Detect which cell encompasses the target text, then output its (X, Y) center coordinate. 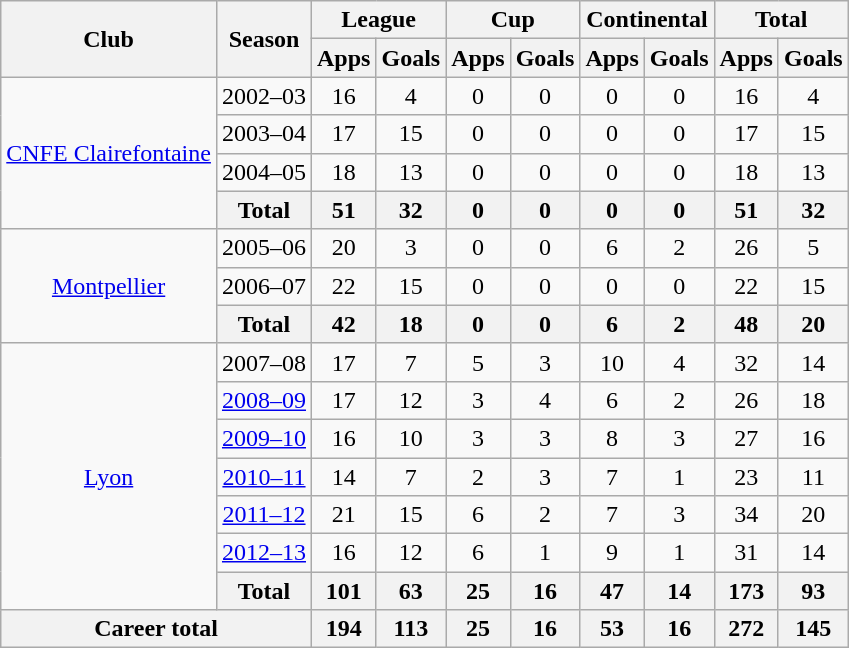
93 (813, 591)
272 (746, 629)
173 (746, 591)
2012–13 (264, 553)
101 (344, 591)
53 (612, 629)
8 (612, 438)
2004–05 (264, 172)
Cup (513, 20)
League (379, 20)
Club (109, 39)
21 (344, 515)
2007–08 (264, 362)
2010–11 (264, 477)
2011–12 (264, 515)
42 (344, 324)
2003–04 (264, 134)
23 (746, 477)
27 (746, 438)
145 (813, 629)
Montpellier (109, 286)
113 (411, 629)
48 (746, 324)
Continental (647, 20)
CNFE Clairefontaine (109, 153)
2008–09 (264, 400)
34 (746, 515)
11 (813, 477)
Season (264, 39)
194 (344, 629)
63 (411, 591)
2006–07 (264, 286)
31 (746, 553)
2009–10 (264, 438)
Career total (156, 629)
2002–03 (264, 96)
9 (612, 553)
Lyon (109, 476)
47 (612, 591)
2005–06 (264, 248)
